Detect which cell encompasses the target text, then output its (x, y) center coordinate. 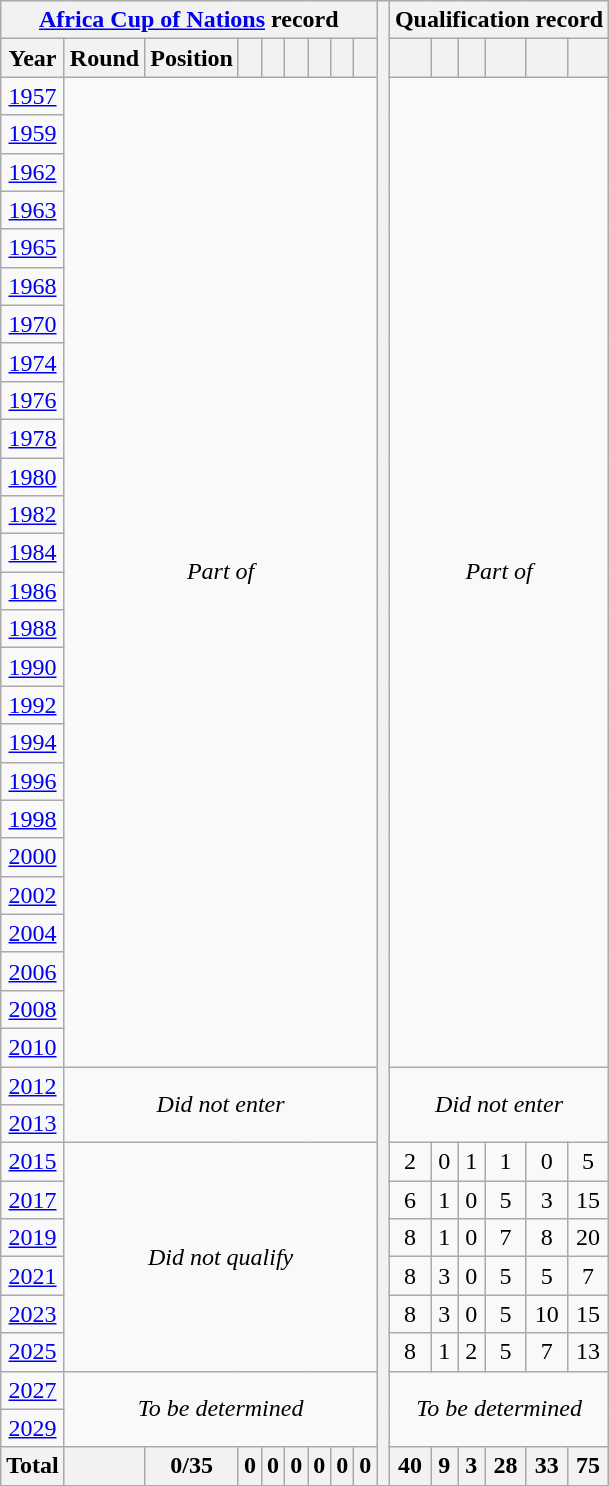
40 (410, 1466)
2025 (33, 1352)
Total (33, 1466)
2013 (33, 1124)
1992 (33, 705)
2021 (33, 1276)
2012 (33, 1085)
6 (410, 1200)
1998 (33, 819)
1996 (33, 781)
1990 (33, 667)
1965 (33, 248)
1986 (33, 591)
2002 (33, 895)
2029 (33, 1428)
1959 (33, 134)
1980 (33, 477)
Africa Cup of Nations record (189, 20)
2017 (33, 1200)
2019 (33, 1238)
2006 (33, 971)
Position (192, 58)
Year (33, 58)
20 (588, 1238)
1974 (33, 362)
1982 (33, 515)
2004 (33, 933)
28 (506, 1466)
1962 (33, 172)
13 (588, 1352)
1978 (33, 438)
0/35 (192, 1466)
1957 (33, 96)
2015 (33, 1162)
1970 (33, 324)
1988 (33, 629)
1994 (33, 743)
2027 (33, 1390)
Round (104, 58)
75 (588, 1466)
10 (546, 1314)
33 (546, 1466)
2023 (33, 1314)
Qualification record (498, 20)
1963 (33, 210)
2008 (33, 1009)
1968 (33, 286)
1984 (33, 553)
9 (444, 1466)
2000 (33, 857)
1976 (33, 400)
Did not qualify (220, 1257)
2010 (33, 1047)
